For the text-containing cell, return its midpoint in [X, Y] coordinate format. 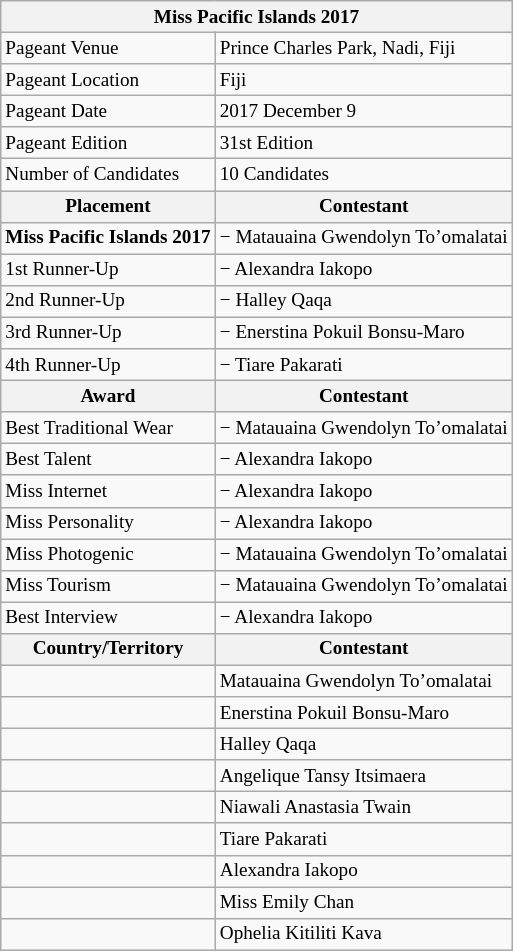
Miss Tourism [108, 586]
Pageant Edition [108, 143]
Best Interview [108, 618]
− Halley Qaqa [364, 301]
Matauaina Gwendolyn To’omalatai [364, 681]
Pageant Location [108, 80]
Country/Territory [108, 649]
Tiare Pakarati [364, 839]
Award [108, 396]
Prince Charles Park, Nadi, Fiji [364, 48]
Placement [108, 206]
Enerstina Pokuil Bonsu-Maro [364, 713]
10 Candidates [364, 175]
Miss Photogenic [108, 554]
Ophelia Kitiliti Kava [364, 934]
Pageant Date [108, 111]
1st Runner-Up [108, 270]
Best Talent [108, 460]
31st Edition [364, 143]
3rd Runner-Up [108, 333]
Fiji [364, 80]
Alexandra Iakopo [364, 871]
Miss Emily Chan [364, 902]
Miss Internet [108, 491]
Pageant Venue [108, 48]
Miss Personality [108, 523]
Niawali Anastasia Twain [364, 808]
− Enerstina Pokuil Bonsu-Maro [364, 333]
4th Runner-Up [108, 365]
Angelique Tansy Itsimaera [364, 776]
Number of Candidates [108, 175]
Best Traditional Wear [108, 428]
− Tiare Pakarati [364, 365]
2nd Runner-Up [108, 301]
Halley Qaqa [364, 744]
2017 December 9 [364, 111]
